Return the (x, y) coordinate for the center point of the cell that contains the specified text.  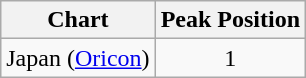
Chart (78, 20)
1 (230, 58)
Peak Position (230, 20)
Japan (Oricon) (78, 58)
